Provide the [X, Y] coordinate of the cell's center where the given text is located.  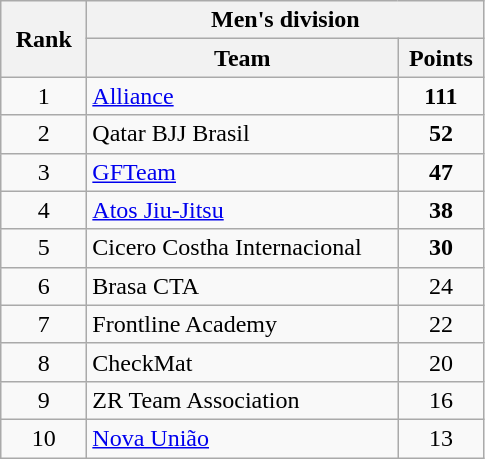
47 [441, 172]
4 [44, 210]
24 [441, 286]
Qatar BJJ Brasil [242, 134]
10 [44, 438]
16 [441, 400]
CheckMat [242, 362]
Cicero Costha Internacional [242, 248]
Alliance [242, 96]
6 [44, 286]
38 [441, 210]
Points [441, 58]
111 [441, 96]
ZR Team Association [242, 400]
Nova União [242, 438]
20 [441, 362]
8 [44, 362]
1 [44, 96]
3 [44, 172]
22 [441, 324]
Atos Jiu-Jitsu [242, 210]
GFTeam [242, 172]
7 [44, 324]
Rank [44, 39]
Brasa CTA [242, 286]
30 [441, 248]
Men's division [286, 20]
2 [44, 134]
13 [441, 438]
9 [44, 400]
Frontline Academy [242, 324]
5 [44, 248]
Team [242, 58]
52 [441, 134]
